Determine the (X, Y) coordinate at the center of the cell enclosing the given text.  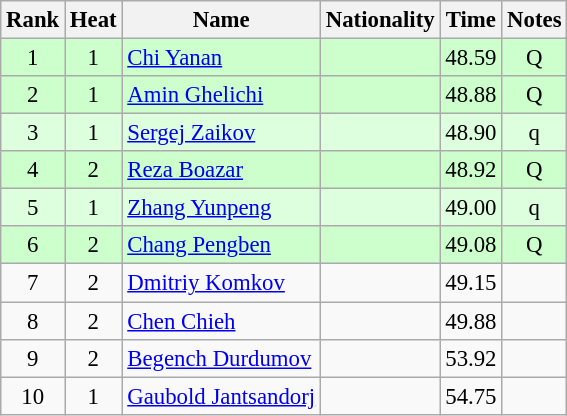
49.15 (471, 283)
49.88 (471, 321)
54.75 (471, 396)
3 (33, 133)
Begench Durdumov (222, 358)
10 (33, 396)
48.59 (471, 58)
Gaubold Jantsandorj (222, 396)
49.00 (471, 208)
Chang Pengben (222, 245)
Nationality (380, 20)
Zhang Yunpeng (222, 208)
Chen Chieh (222, 321)
Chi Yanan (222, 58)
Dmitriy Komkov (222, 283)
Notes (534, 20)
53.92 (471, 358)
Sergej Zaikov (222, 133)
Reza Boazar (222, 170)
7 (33, 283)
Heat (94, 20)
5 (33, 208)
48.88 (471, 95)
4 (33, 170)
Time (471, 20)
48.92 (471, 170)
49.08 (471, 245)
8 (33, 321)
48.90 (471, 133)
Rank (33, 20)
Name (222, 20)
6 (33, 245)
Amin Ghelichi (222, 95)
9 (33, 358)
